Capture the cell that displays the provided text and extract its (X, Y) central coordinate. 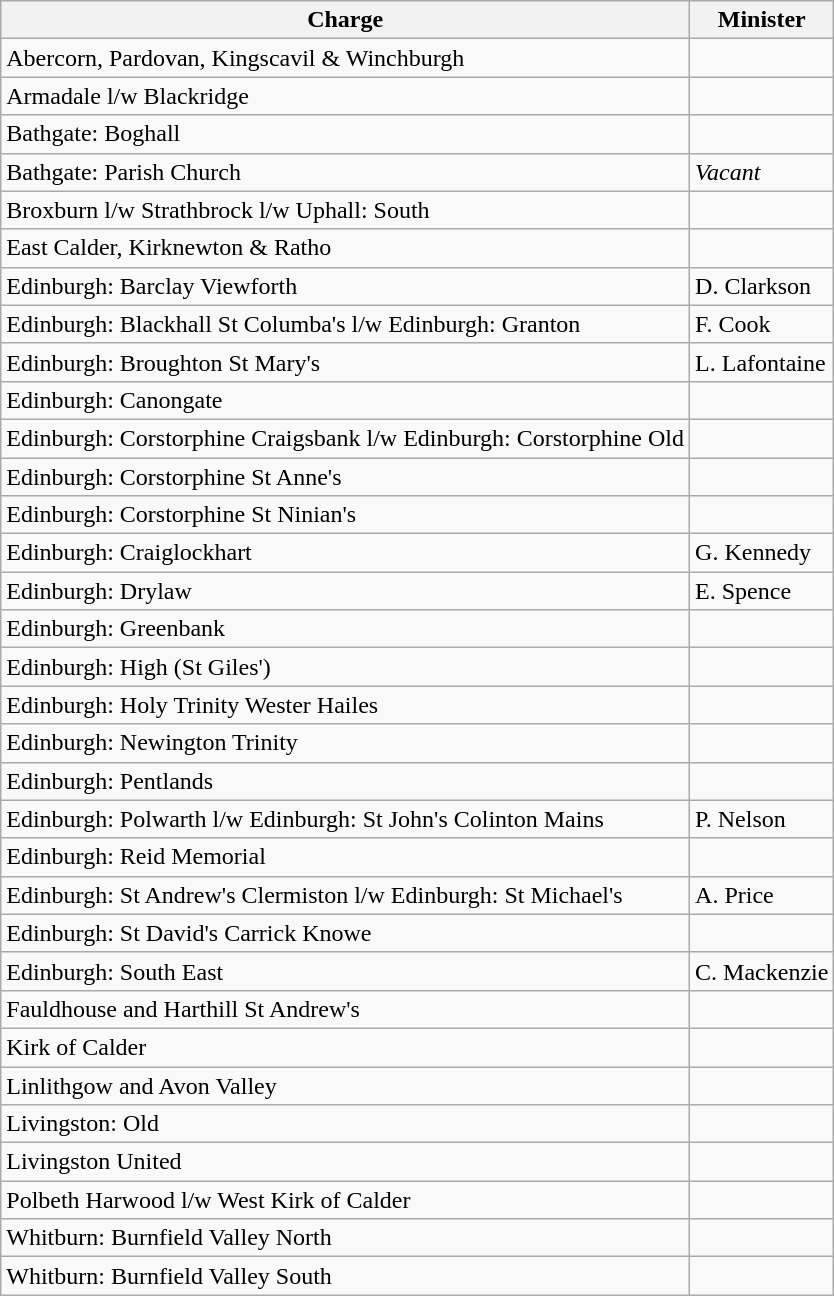
A. Price (762, 895)
Edinburgh: Polwarth l/w Edinburgh: St John's Colinton Mains (346, 819)
Edinburgh: Holy Trinity Wester Hailes (346, 705)
D. Clarkson (762, 286)
Edinburgh: Blackhall St Columba's l/w Edinburgh: Granton (346, 324)
Polbeth Harwood l/w West Kirk of Calder (346, 1200)
Kirk of Calder (346, 1047)
Edinburgh: Reid Memorial (346, 857)
G. Kennedy (762, 553)
L. Lafontaine (762, 362)
Edinburgh: Barclay Viewforth (346, 286)
Broxburn l/w Strathbrock l/w Uphall: South (346, 210)
Fauldhouse and Harthill St Andrew's (346, 1009)
Whitburn: Burnfield Valley South (346, 1276)
Edinburgh: Broughton St Mary's (346, 362)
Bathgate: Boghall (346, 134)
Edinburgh: Drylaw (346, 591)
Minister (762, 20)
Charge (346, 20)
Edinburgh: South East (346, 971)
Edinburgh: High (St Giles') (346, 667)
Abercorn, Pardovan, Kingscavil & Winchburgh (346, 58)
F. Cook (762, 324)
Livingston United (346, 1162)
Whitburn: Burnfield Valley North (346, 1238)
E. Spence (762, 591)
Vacant (762, 172)
Edinburgh: Pentlands (346, 781)
C. Mackenzie (762, 971)
Edinburgh: Newington Trinity (346, 743)
Livingston: Old (346, 1124)
Edinburgh: St Andrew's Clermiston l/w Edinburgh: St Michael's (346, 895)
Bathgate: Parish Church (346, 172)
Edinburgh: St David's Carrick Knowe (346, 933)
Linlithgow and Avon Valley (346, 1085)
East Calder, Kirknewton & Ratho (346, 248)
Edinburgh: Canongate (346, 400)
Edinburgh: Greenbank (346, 629)
P. Nelson (762, 819)
Edinburgh: Corstorphine Craigsbank l/w Edinburgh: Corstorphine Old (346, 438)
Edinburgh: Corstorphine St Ninian's (346, 515)
Edinburgh: Corstorphine St Anne's (346, 477)
Armadale l/w Blackridge (346, 96)
Edinburgh: Craiglockhart (346, 553)
